Return [x, y] of the center of cell containing provided text 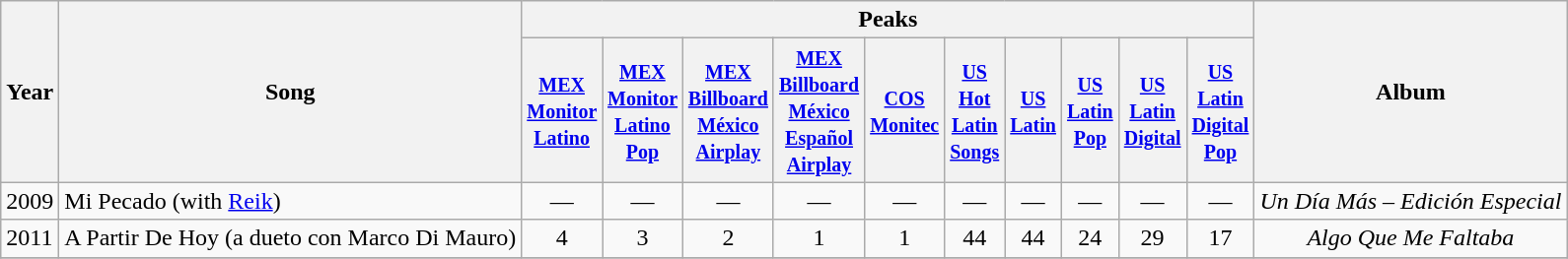
4 [562, 238]
COS Monitec [905, 110]
A Partir De Hoy (a dueto con Marco Di Mauro) [290, 238]
Algo Que Me Faltaba [1410, 238]
Album [1410, 92]
US Hot Latin Songs [974, 110]
2011 [30, 238]
Year [30, 92]
2 [728, 238]
2009 [30, 201]
MEX Billboard México Español Airplay [819, 110]
17 [1221, 238]
MEX Monitor Latino [562, 110]
3 [643, 238]
MEX Billboard México Airplay [728, 110]
Mi Pecado (with Reik) [290, 201]
US Latin Digital [1152, 110]
US Latin Digital Pop [1221, 110]
29 [1152, 238]
Peaks [888, 20]
US Latin [1033, 110]
24 [1090, 238]
US Latin Pop [1090, 110]
MEX Monitor Latino Pop [643, 110]
Song [290, 92]
Un Día Más – Edición Especial [1410, 201]
